Extract the [x, y] coordinate from the center of the cell holding the provided text.  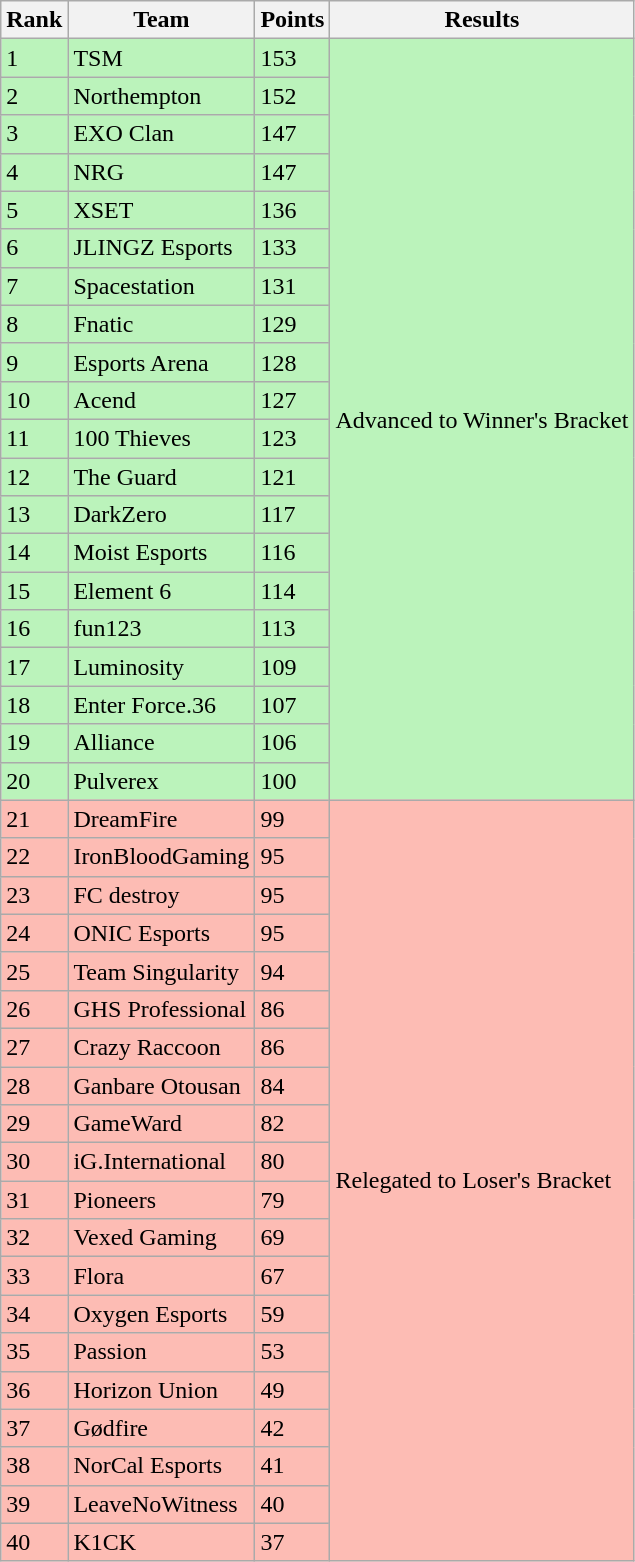
NorCal Esports [162, 1466]
EXO Clan [162, 134]
1 [34, 58]
Oxygen Esports [162, 1314]
11 [34, 438]
123 [292, 438]
94 [292, 971]
26 [34, 1009]
5 [34, 210]
67 [292, 1276]
iG.International [162, 1162]
129 [292, 324]
Moist Esports [162, 553]
Acend [162, 400]
29 [34, 1124]
Team [162, 20]
59 [292, 1314]
109 [292, 667]
133 [292, 248]
39 [34, 1504]
Passion [162, 1352]
114 [292, 591]
99 [292, 819]
Northempton [162, 96]
GameWard [162, 1124]
113 [292, 629]
84 [292, 1085]
DarkZero [162, 515]
14 [34, 553]
152 [292, 96]
Rank [34, 20]
Spacestation [162, 286]
128 [292, 362]
fun123 [162, 629]
13 [34, 515]
31 [34, 1200]
9 [34, 362]
6 [34, 248]
Alliance [162, 743]
3 [34, 134]
Horizon Union [162, 1390]
Team Singularity [162, 971]
117 [292, 515]
79 [292, 1200]
136 [292, 210]
12 [34, 477]
17 [34, 667]
K1CK [162, 1542]
Pulverex [162, 781]
16 [34, 629]
LeaveNoWitness [162, 1504]
Gødfire [162, 1428]
TSM [162, 58]
8 [34, 324]
ONIC Esports [162, 933]
XSET [162, 210]
Enter Force.36 [162, 705]
20 [34, 781]
Results [482, 20]
41 [292, 1466]
34 [34, 1314]
JLINGZ Esports [162, 248]
100 [292, 781]
42 [292, 1428]
Vexed Gaming [162, 1238]
25 [34, 971]
36 [34, 1390]
121 [292, 477]
153 [292, 58]
35 [34, 1352]
Luminosity [162, 667]
2 [34, 96]
82 [292, 1124]
19 [34, 743]
28 [34, 1085]
Flora [162, 1276]
18 [34, 705]
15 [34, 591]
NRG [162, 172]
32 [34, 1238]
7 [34, 286]
Advanced to Winner's Bracket [482, 420]
The Guard [162, 477]
Relegated to Loser's Bracket [482, 1180]
IronBloodGaming [162, 857]
Ganbare Otousan [162, 1085]
24 [34, 933]
Element 6 [162, 591]
116 [292, 553]
22 [34, 857]
53 [292, 1352]
21 [34, 819]
49 [292, 1390]
107 [292, 705]
Pioneers [162, 1200]
100 Thieves [162, 438]
27 [34, 1047]
33 [34, 1276]
Crazy Raccoon [162, 1047]
Points [292, 20]
Fnatic [162, 324]
Esports Arena [162, 362]
23 [34, 895]
10 [34, 400]
4 [34, 172]
38 [34, 1466]
30 [34, 1162]
FC destroy [162, 895]
131 [292, 286]
DreamFire [162, 819]
69 [292, 1238]
127 [292, 400]
GHS Professional [162, 1009]
80 [292, 1162]
106 [292, 743]
